From the cell containing the given text, extract its center point as [x, y] coordinate. 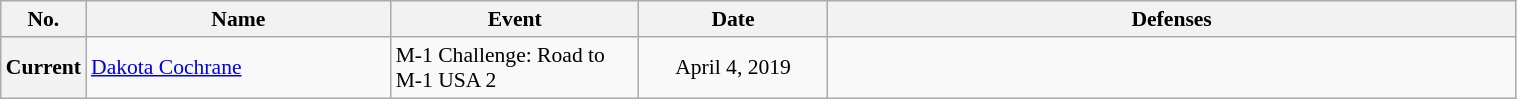
Event [515, 19]
Name [238, 19]
No. [44, 19]
Current [44, 68]
Defenses [1172, 19]
April 4, 2019 [733, 68]
Date [733, 19]
Dakota Cochrane [238, 68]
M-1 Challenge: Road to M-1 USA 2 [515, 68]
